Return [x, y] of the center of cell containing provided text 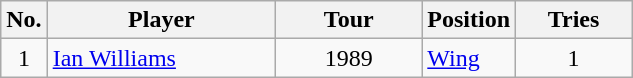
No. [24, 20]
Player [162, 20]
Position [469, 20]
Wing [469, 58]
Tries [574, 20]
1989 [349, 58]
Tour [349, 20]
Ian Williams [162, 58]
